Locate the cell with the specified text and output its [x, y] center coordinate. 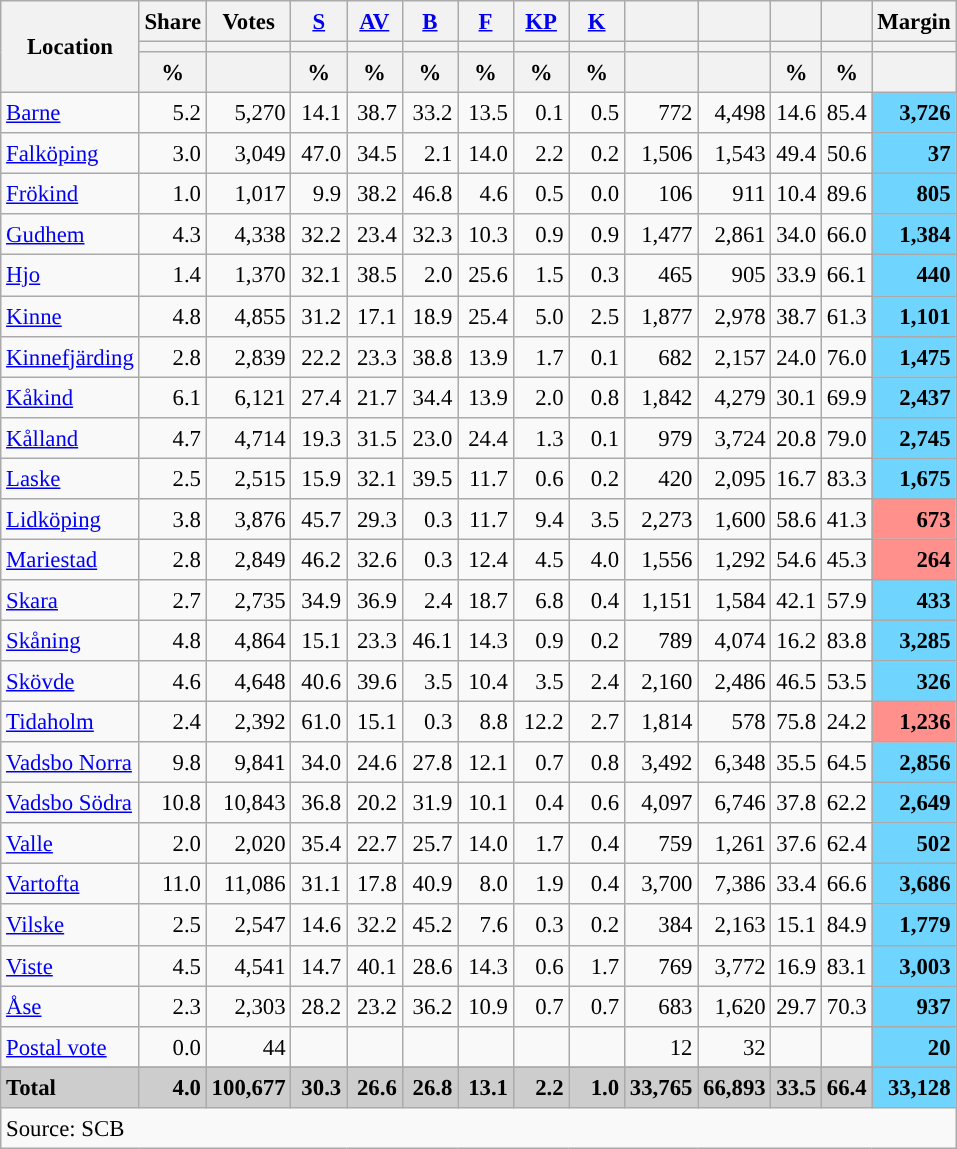
1.4 [172, 276]
47.0 [319, 154]
66.6 [846, 884]
3,049 [248, 154]
66.0 [846, 234]
11.0 [172, 884]
14.7 [319, 966]
85.4 [846, 114]
911 [734, 194]
1,292 [734, 560]
1,556 [660, 560]
23.2 [375, 1006]
30.1 [796, 398]
100,677 [248, 1088]
1,584 [734, 600]
31.1 [319, 884]
4,648 [248, 682]
37.8 [796, 804]
30.3 [319, 1088]
61.0 [319, 722]
Margin [914, 22]
Mariestad [70, 560]
Total [70, 1088]
36.8 [319, 804]
3,726 [914, 114]
Share [172, 22]
12.1 [486, 762]
Skara [70, 600]
3.0 [172, 154]
Kålland [70, 438]
F [486, 22]
38.2 [375, 194]
1,017 [248, 194]
31.9 [430, 804]
36.2 [430, 1006]
3,772 [734, 966]
27.8 [430, 762]
58.6 [796, 520]
49.4 [796, 154]
465 [660, 276]
759 [660, 844]
39.6 [375, 682]
79.0 [846, 438]
1,620 [734, 1006]
578 [734, 722]
1,236 [914, 722]
89.6 [846, 194]
75.8 [796, 722]
Hjo [70, 276]
9.8 [172, 762]
41.3 [846, 520]
66,893 [734, 1088]
37.6 [796, 844]
13.5 [486, 114]
4,498 [734, 114]
27.4 [319, 398]
4,714 [248, 438]
10.8 [172, 804]
Falköping [70, 154]
1,261 [734, 844]
7,386 [734, 884]
2,735 [248, 600]
83.1 [846, 966]
2,978 [734, 316]
1,151 [660, 600]
54.6 [796, 560]
2,303 [248, 1006]
16.2 [796, 640]
2.1 [430, 154]
4,864 [248, 640]
1,814 [660, 722]
3,003 [914, 966]
1,779 [914, 926]
25.7 [430, 844]
14.1 [319, 114]
62.2 [846, 804]
18.9 [430, 316]
46.8 [430, 194]
7.6 [486, 926]
Gudhem [70, 234]
25.6 [486, 276]
9.9 [319, 194]
1,101 [914, 316]
937 [914, 1006]
3,724 [734, 438]
19.3 [319, 438]
420 [660, 478]
Source: SCB [478, 1128]
9,841 [248, 762]
83.3 [846, 478]
2,849 [248, 560]
12 [660, 1046]
AV [375, 22]
5,270 [248, 114]
Åse [70, 1006]
6,348 [734, 762]
10.1 [486, 804]
32.3 [430, 234]
36.9 [375, 600]
44 [248, 1046]
29.7 [796, 1006]
20.8 [796, 438]
57.9 [846, 600]
1.5 [541, 276]
70.3 [846, 1006]
64.5 [846, 762]
2,856 [914, 762]
2,020 [248, 844]
23.4 [375, 234]
18.7 [486, 600]
Skövde [70, 682]
20 [914, 1046]
45.2 [430, 926]
1,477 [660, 234]
3,700 [660, 884]
66.4 [846, 1088]
34.9 [319, 600]
8.8 [486, 722]
682 [660, 356]
12.2 [541, 722]
Frökind [70, 194]
4.7 [172, 438]
32 [734, 1046]
440 [914, 276]
905 [734, 276]
76.0 [846, 356]
33.5 [796, 1088]
38.5 [375, 276]
1.9 [541, 884]
25.4 [486, 316]
50.6 [846, 154]
Valle [70, 844]
69.9 [846, 398]
384 [660, 926]
Postal vote [70, 1046]
4,855 [248, 316]
2,745 [914, 438]
2,486 [734, 682]
22.7 [375, 844]
B [430, 22]
2,839 [248, 356]
805 [914, 194]
4,097 [660, 804]
23.0 [430, 438]
62.4 [846, 844]
2.3 [172, 1006]
22.2 [319, 356]
1,475 [914, 356]
45.3 [846, 560]
34.4 [430, 398]
KP [541, 22]
21.7 [375, 398]
42.1 [796, 600]
683 [660, 1006]
Viste [70, 966]
4.3 [172, 234]
4,074 [734, 640]
9.4 [541, 520]
S [319, 22]
11,086 [248, 884]
772 [660, 114]
Laske [70, 478]
35.4 [319, 844]
1,543 [734, 154]
673 [914, 520]
2,157 [734, 356]
5.2 [172, 114]
5.0 [541, 316]
29.3 [375, 520]
4,279 [734, 398]
Barne [70, 114]
4,541 [248, 966]
2,437 [914, 398]
33.2 [430, 114]
Vilske [70, 926]
8.0 [486, 884]
1,600 [734, 520]
24.4 [486, 438]
2,392 [248, 722]
6,121 [248, 398]
33,765 [660, 1088]
24.2 [846, 722]
10.3 [486, 234]
Vadsbo Norra [70, 762]
38.8 [430, 356]
40.6 [319, 682]
61.3 [846, 316]
31.5 [375, 438]
Location [70, 47]
33.9 [796, 276]
1,842 [660, 398]
Vadsbo Södra [70, 804]
1,675 [914, 478]
37 [914, 154]
40.9 [430, 884]
1,506 [660, 154]
40.1 [375, 966]
12.4 [486, 560]
26.8 [430, 1088]
789 [660, 640]
53.5 [846, 682]
K [597, 22]
34.5 [375, 154]
28.2 [319, 1006]
6.1 [172, 398]
16.9 [796, 966]
17.1 [375, 316]
1,877 [660, 316]
Lidköping [70, 520]
2,861 [734, 234]
31.2 [319, 316]
1.3 [541, 438]
2,273 [660, 520]
46.5 [796, 682]
33,128 [914, 1088]
3,492 [660, 762]
Vartofta [70, 884]
2,163 [734, 926]
10.9 [486, 1006]
6.8 [541, 600]
26.6 [375, 1088]
28.6 [430, 966]
2,547 [248, 926]
Kinnefjärding [70, 356]
979 [660, 438]
4,338 [248, 234]
46.1 [430, 640]
502 [914, 844]
20.2 [375, 804]
2,515 [248, 478]
33.4 [796, 884]
32.6 [375, 560]
66.1 [846, 276]
3,285 [914, 640]
1,384 [914, 234]
106 [660, 194]
2,095 [734, 478]
13.1 [486, 1088]
24.0 [796, 356]
3.8 [172, 520]
45.7 [319, 520]
83.8 [846, 640]
Kinne [70, 316]
Kåkind [70, 398]
39.5 [430, 478]
264 [914, 560]
15.9 [319, 478]
1,370 [248, 276]
84.9 [846, 926]
6,746 [734, 804]
17.8 [375, 884]
46.2 [319, 560]
24.6 [375, 762]
326 [914, 682]
3,876 [248, 520]
Skåning [70, 640]
35.5 [796, 762]
16.7 [796, 478]
10,843 [248, 804]
2,649 [914, 804]
Votes [248, 22]
3,686 [914, 884]
2,160 [660, 682]
769 [660, 966]
433 [914, 600]
Tidaholm [70, 722]
